For the text-containing cell, return its midpoint in [X, Y] coordinate format. 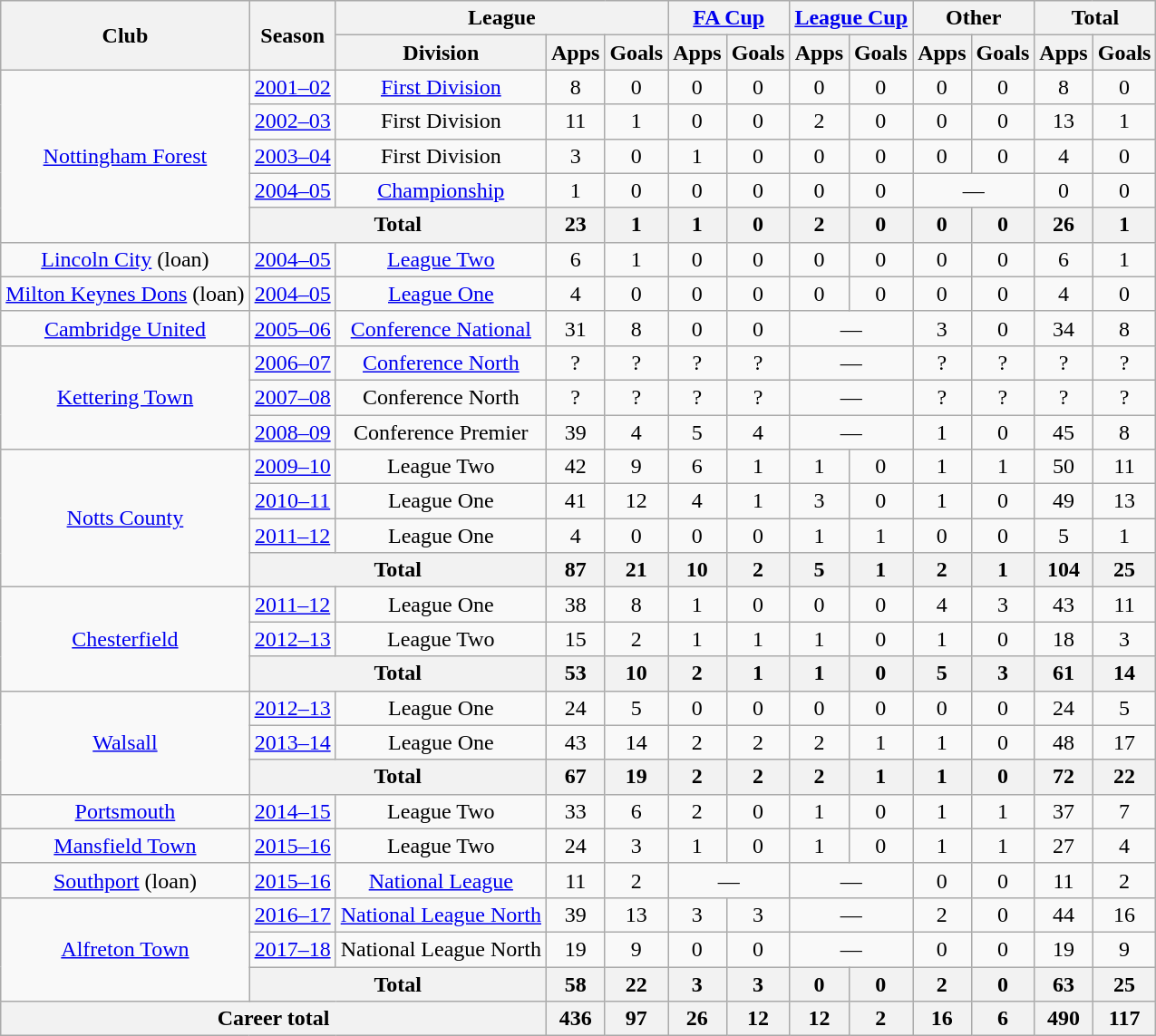
48 [1064, 742]
Walsall [125, 742]
2001–02 [292, 87]
Conference National [441, 328]
Conference Premier [441, 432]
21 [636, 570]
Season [292, 35]
15 [575, 639]
87 [575, 570]
31 [575, 328]
FA Cup [729, 18]
2014–15 [292, 811]
104 [1064, 570]
Portsmouth [125, 811]
61 [1064, 673]
49 [1064, 501]
Southport (loan) [125, 880]
17 [1124, 742]
97 [636, 1019]
Chesterfield [125, 639]
League Cup [851, 18]
42 [575, 467]
117 [1124, 1019]
2017–18 [292, 949]
72 [1064, 777]
Championship [441, 190]
41 [575, 501]
2009–10 [292, 467]
2016–17 [292, 915]
27 [1064, 846]
34 [1064, 328]
Division [441, 53]
44 [1064, 915]
Other [974, 18]
2003–04 [292, 156]
53 [575, 673]
63 [1064, 983]
38 [575, 605]
2008–09 [292, 432]
2005–06 [292, 328]
Alfreton Town [125, 949]
Milton Keynes Dons (loan) [125, 294]
45 [1064, 432]
2013–14 [292, 742]
Career total [274, 1019]
Kettering Town [125, 397]
Nottingham Forest [125, 156]
2007–08 [292, 397]
490 [1064, 1019]
33 [575, 811]
67 [575, 777]
2002–03 [292, 121]
23 [575, 225]
58 [575, 983]
League [501, 18]
National League [441, 880]
2006–07 [292, 363]
Notts County [125, 518]
50 [1064, 467]
37 [1064, 811]
436 [575, 1019]
Lincoln City (loan) [125, 259]
2010–11 [292, 501]
Mansfield Town [125, 846]
Club [125, 35]
Cambridge United [125, 328]
7 [1124, 811]
18 [1064, 639]
